Capture the cell that displays the provided text and extract its [x, y] central coordinate. 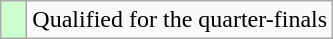
Qualified for the quarter-finals [180, 20]
